Identify which cell holds the provided text, then report its (x, y) central coordinate. 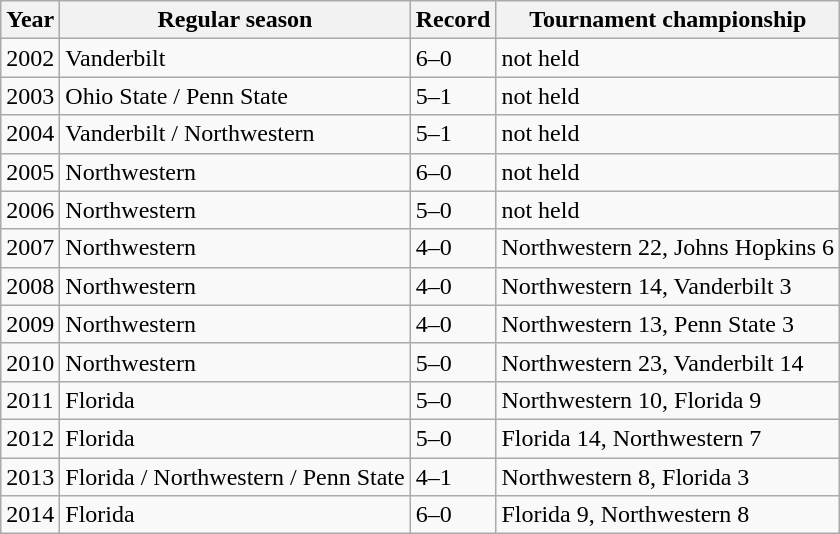
Northwestern 8, Florida 3 (668, 477)
2006 (30, 210)
2014 (30, 515)
Regular season (235, 20)
2002 (30, 58)
Northwestern 22, Johns Hopkins 6 (668, 248)
2009 (30, 324)
2007 (30, 248)
Florida 14, Northwestern 7 (668, 438)
2011 (30, 400)
Northwestern 10, Florida 9 (668, 400)
Vanderbilt / Northwestern (235, 134)
Northwestern 23, Vanderbilt 14 (668, 362)
2012 (30, 438)
2004 (30, 134)
Northwestern 13, Penn State 3 (668, 324)
4–1 (453, 477)
Florida 9, Northwestern 8 (668, 515)
Vanderbilt (235, 58)
2010 (30, 362)
2003 (30, 96)
2013 (30, 477)
2008 (30, 286)
Record (453, 20)
Year (30, 20)
Northwestern 14, Vanderbilt 3 (668, 286)
Tournament championship (668, 20)
2005 (30, 172)
Ohio State / Penn State (235, 96)
Florida / Northwestern / Penn State (235, 477)
